Find where the given text appears and provide that cell's center as (X, Y) coordinate. 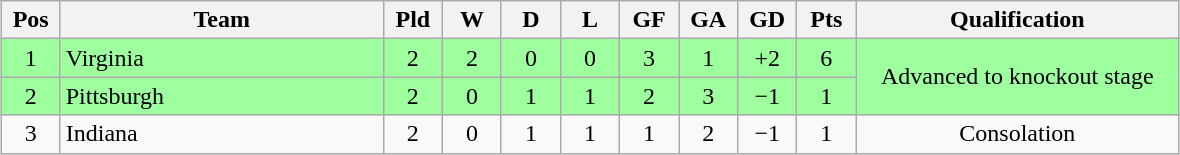
Pld (412, 20)
Virginia (222, 58)
D (530, 20)
6 (826, 58)
Qualification (1018, 20)
Consolation (1018, 134)
Pittsburgh (222, 96)
GF (650, 20)
GD (768, 20)
L (590, 20)
Pts (826, 20)
Indiana (222, 134)
+2 (768, 58)
Team (222, 20)
Pos (30, 20)
W (472, 20)
GA (708, 20)
Advanced to knockout stage (1018, 77)
